Detect which cell encompasses the target text, then output its (X, Y) center coordinate. 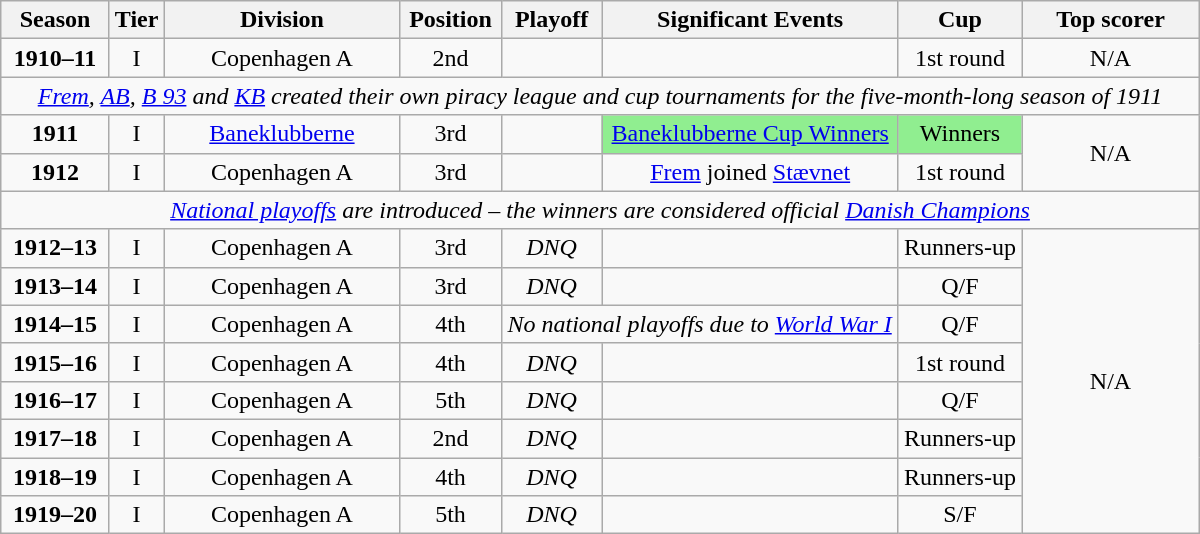
Winners (960, 134)
Division (282, 20)
Playoff (552, 20)
1913–14 (56, 286)
Position (450, 20)
National playoffs are introduced – the winners are considered official Danish Champions (600, 210)
1911 (56, 134)
Significant Events (750, 20)
1912–13 (56, 248)
1916–17 (56, 400)
Baneklubberne (282, 134)
S/F (960, 515)
1914–15 (56, 324)
Season (56, 20)
Tier (136, 20)
Frem joined Stævnet (750, 172)
1915–16 (56, 362)
Top scorer (1111, 20)
Cup (960, 20)
Frem, AB, B 93 and KB created their own piracy league and cup tournaments for the five-month-long season of 1911 (600, 96)
Baneklubberne Cup Winners (750, 134)
1912 (56, 172)
1919–20 (56, 515)
1917–18 (56, 438)
No national playoffs due to World War I (700, 324)
1918–19 (56, 477)
1910–11 (56, 58)
